Search for the cell housing the specified text and yield its [x, y] center coordinate. 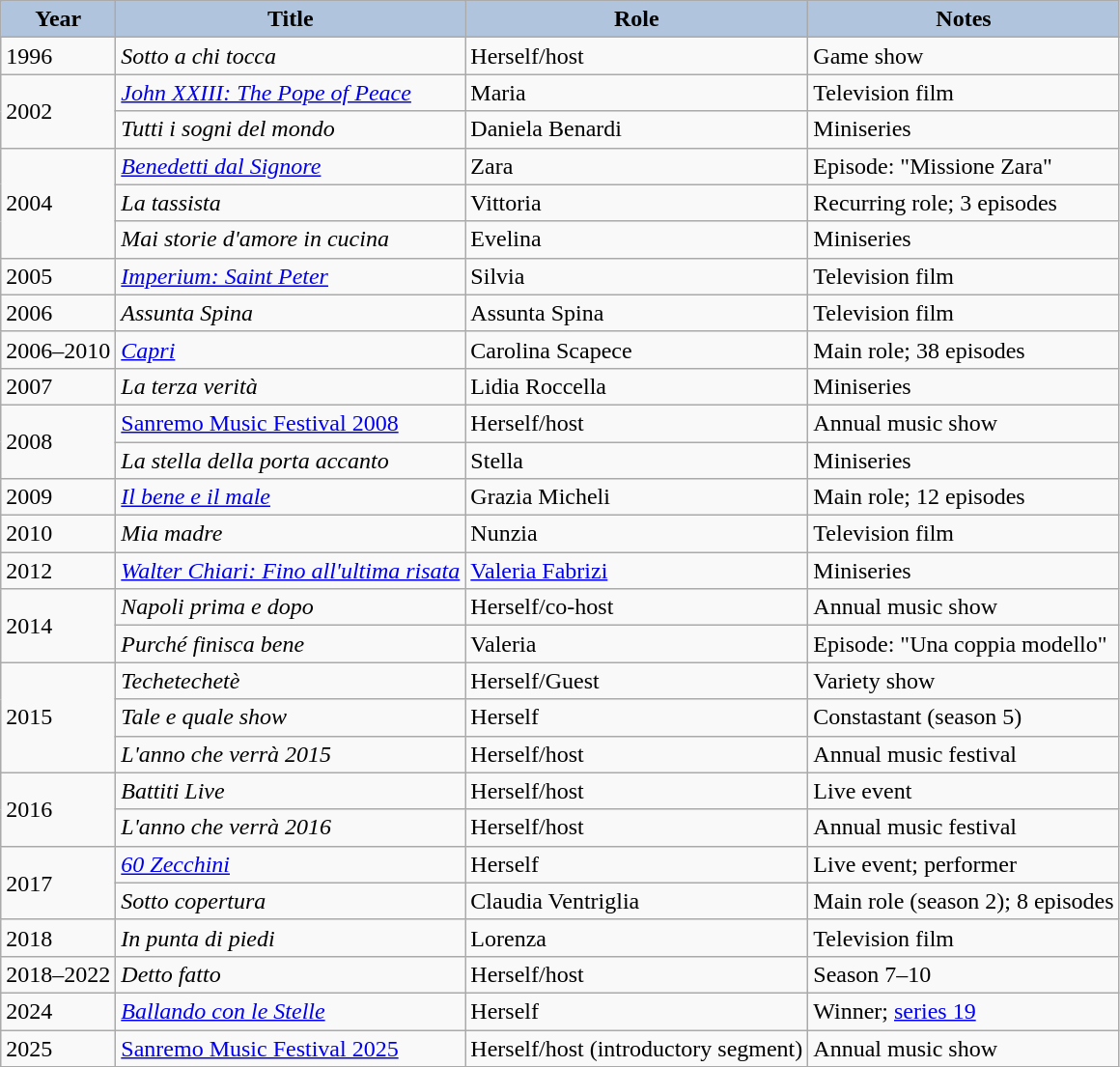
1996 [58, 56]
Episode: "Missione Zara" [964, 166]
Claudia Ventriglia [637, 901]
Recurring role; 3 episodes [964, 203]
Live event [964, 791]
Sotto a chi tocca [291, 56]
Herself/host (introductory segment) [637, 1048]
L'anno che verrà 2016 [291, 828]
2006–2010 [58, 350]
2015 [58, 717]
Main role; 38 episodes [964, 350]
2017 [58, 883]
2018–2022 [58, 974]
Vittoria [637, 203]
2014 [58, 626]
2006 [58, 313]
La tassista [291, 203]
Il bene e il male [291, 497]
Sotto copertura [291, 901]
2004 [58, 203]
Capri [291, 350]
Valeria Fabrizi [637, 571]
Nunzia [637, 534]
Zara [637, 166]
Winner; series 19 [964, 1011]
Main role; 12 episodes [964, 497]
John XXIII: The Pope of Peace [291, 93]
2007 [58, 386]
Episode: "Una coppia modello" [964, 644]
Tutti i sogni del mondo [291, 129]
Sanremo Music Festival 2008 [291, 423]
Mia madre [291, 534]
Valeria [637, 644]
Lidia Roccella [637, 386]
Carolina Scapece [637, 350]
2002 [58, 111]
Sanremo Music Festival 2025 [291, 1048]
Benedetti dal Signore [291, 166]
2016 [58, 809]
Game show [964, 56]
Role [637, 19]
Herself/Guest [637, 681]
2025 [58, 1048]
Napoli prima e dopo [291, 607]
2012 [58, 571]
Daniela Benardi [637, 129]
2005 [58, 276]
Lorenza [637, 938]
Battiti Live [291, 791]
2018 [58, 938]
2024 [58, 1011]
Walter Chiari: Fino all'ultima risata [291, 571]
Mai storie d'amore in cucina [291, 239]
Evelina [637, 239]
60 Zecchini [291, 864]
Maria [637, 93]
Season 7–10 [964, 974]
Ballando con le Stelle [291, 1011]
La terza verità [291, 386]
Constastant (season 5) [964, 717]
Notes [964, 19]
Tale e quale show [291, 717]
Year [58, 19]
L'anno che verrà 2015 [291, 754]
2009 [58, 497]
La stella della porta accanto [291, 461]
Variety show [964, 681]
In punta di piedi [291, 938]
2010 [58, 534]
Grazia Micheli [637, 497]
Imperium: Saint Peter [291, 276]
Silvia [637, 276]
Main role (season 2); 8 episodes [964, 901]
Live event; performer [964, 864]
Detto fatto [291, 974]
Title [291, 19]
Purché finisca bene [291, 644]
Techetechetè [291, 681]
Stella [637, 461]
2008 [58, 441]
Herself/co-host [637, 607]
